Pinpoint the cell where the given text exists, returning its (x, y) midpoint coordinate. 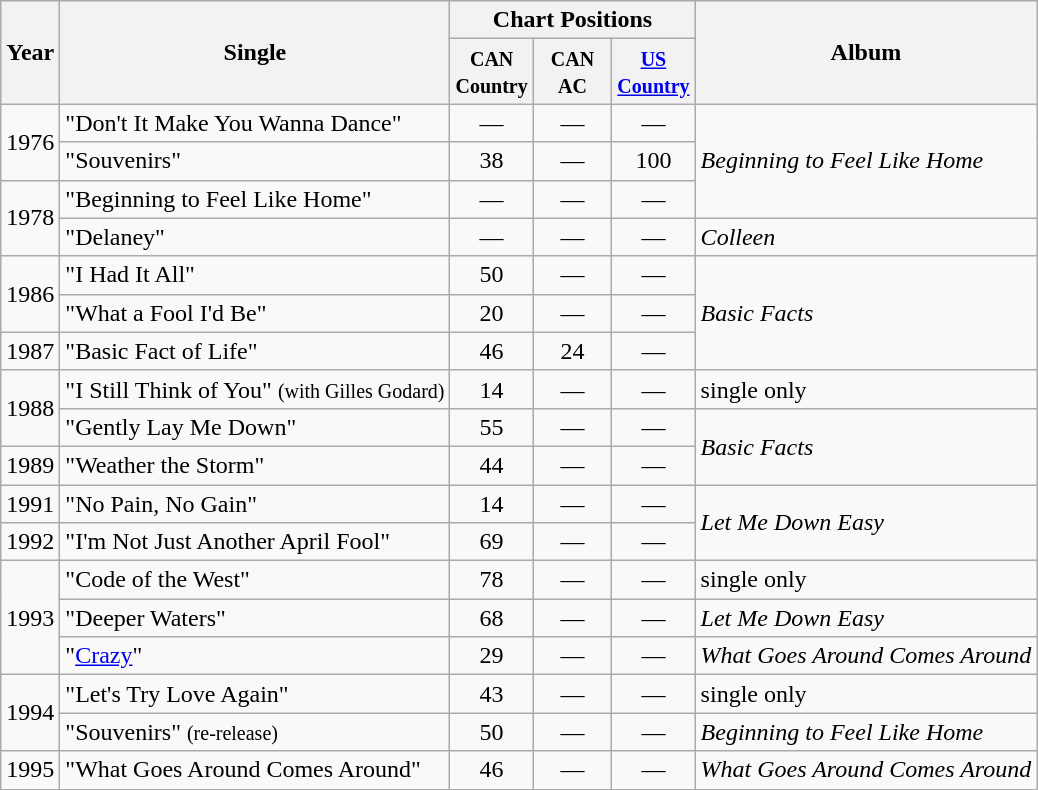
Year (30, 52)
"I Still Think of You" (with Gilles Godard) (255, 389)
68 (492, 618)
1988 (30, 408)
1993 (30, 618)
"Beginning to Feel Like Home" (255, 199)
"Souvenirs" (re-release) (255, 732)
"Don't It Make You Wanna Dance" (255, 123)
69 (492, 542)
Colleen (866, 237)
"What Goes Around Comes Around" (255, 770)
1991 (30, 503)
78 (492, 580)
29 (492, 656)
1992 (30, 542)
1986 (30, 294)
20 (492, 313)
"Crazy" (255, 656)
100 (654, 161)
1995 (30, 770)
"I Had It All" (255, 275)
"No Pain, No Gain" (255, 503)
"I'm Not Just Another April Fool" (255, 542)
Single (255, 52)
1987 (30, 351)
43 (492, 694)
Chart Positions (572, 20)
"Deeper Waters" (255, 618)
CAN AC (572, 72)
1976 (30, 142)
1978 (30, 218)
"Let's Try Love Again" (255, 694)
1994 (30, 713)
"Weather the Storm" (255, 465)
"What a Fool I'd Be" (255, 313)
US Country (654, 72)
24 (572, 351)
1989 (30, 465)
"Gently Lay Me Down" (255, 427)
"Souvenirs" (255, 161)
"Delaney" (255, 237)
55 (492, 427)
38 (492, 161)
44 (492, 465)
"Basic Fact of Life" (255, 351)
CAN Country (492, 72)
Album (866, 52)
"Code of the West" (255, 580)
